Pinpoint the cell where the given text exists, returning its [X, Y] midpoint coordinate. 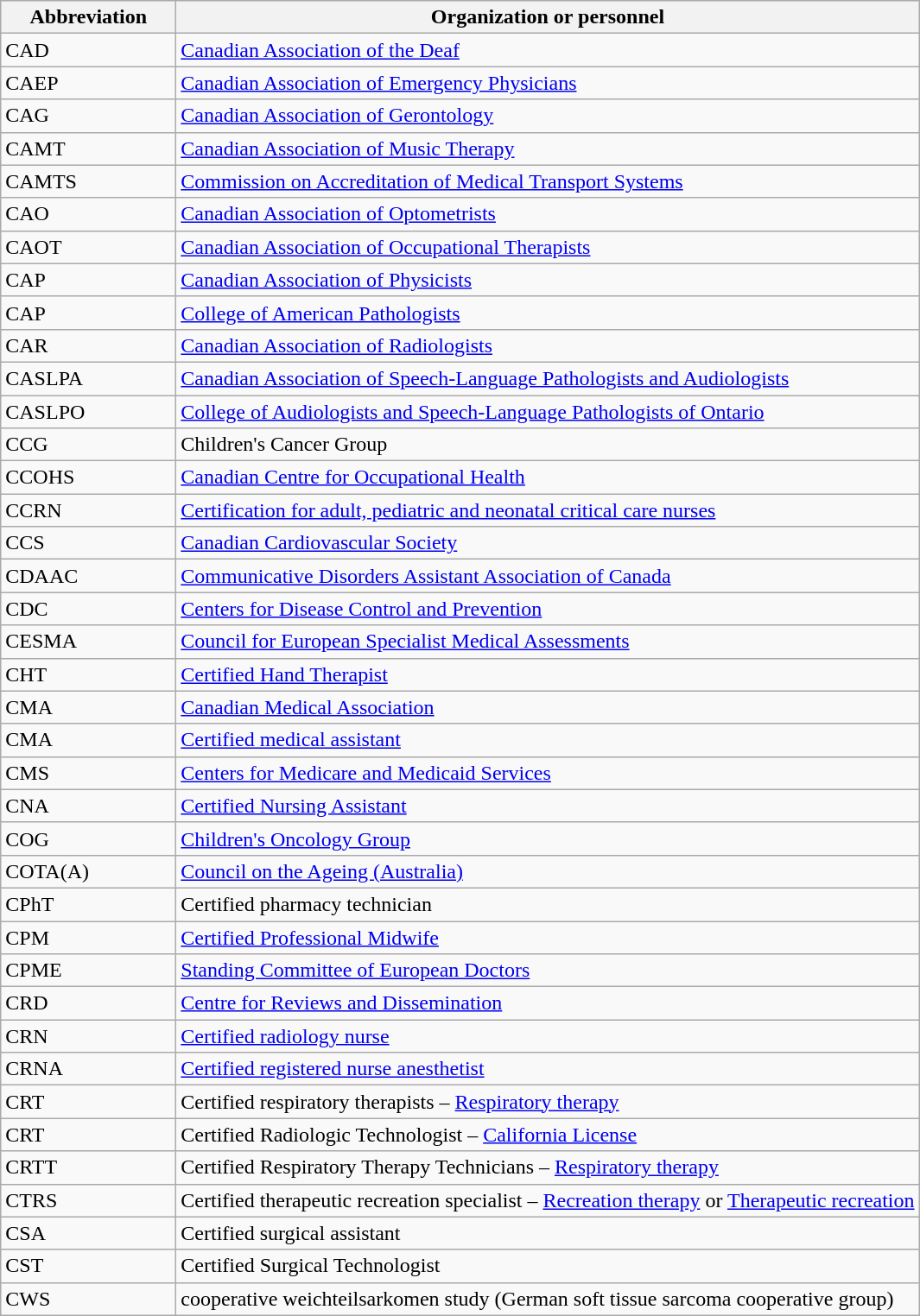
Certified registered nurse anesthetist [548, 1069]
Canadian Association of Music Therapy [548, 149]
CCOHS [88, 478]
Children's Oncology Group [548, 838]
Certified Surgical Technologist [548, 1266]
CAO [88, 214]
CAR [88, 345]
CMS [88, 773]
Abbreviation [88, 17]
Communicative Disorders Assistant Association of Canada [548, 576]
Certified medical assistant [548, 740]
Canadian Association of Optometrists [548, 214]
CPhT [88, 904]
CHT [88, 674]
CESMA [88, 642]
CAD [88, 50]
CSA [88, 1233]
Council on the Ageing (Australia) [548, 871]
Canadian Association of Gerontology [548, 116]
CPME [88, 971]
CRNA [88, 1069]
Certified Radiologic Technologist – California License [548, 1135]
CNA [88, 806]
CDC [88, 609]
CST [88, 1266]
Canadian Medical Association [548, 707]
CAMT [88, 149]
Certified radiology nurse [548, 1036]
Certified Professional Midwife [548, 937]
College of Audiologists and Speech-Language Pathologists of Ontario [548, 412]
Centre for Reviews and Dissemination [548, 1003]
CDAAC [88, 576]
College of American Pathologists [548, 313]
CAG [88, 116]
Council for European Specialist Medical Assessments [548, 642]
CAMTS [88, 181]
Certified Respiratory Therapy Technicians – Respiratory therapy [548, 1167]
COTA(A) [88, 871]
COG [88, 838]
CPM [88, 937]
cooperative weichteilsarkomen study (German soft tissue sarcoma cooperative group) [548, 1299]
Certified respiratory therapists – Respiratory therapy [548, 1102]
Canadian Centre for Occupational Health [548, 478]
CASLPO [88, 412]
CWS [88, 1299]
Standing Committee of European Doctors [548, 971]
Canadian Association of Emergency Physicians [548, 83]
CAOT [88, 247]
CCG [88, 445]
Certification for adult, pediatric and neonatal critical care nurses [548, 510]
CRN [88, 1036]
Organization or personnel [548, 17]
Canadian Association of Speech-Language Pathologists and Audiologists [548, 378]
Children's Cancer Group [548, 445]
Canadian Association of the Deaf [548, 50]
Canadian Cardiovascular Society [548, 543]
CRTT [88, 1167]
Canadian Association of Occupational Therapists [548, 247]
Centers for Disease Control and Prevention [548, 609]
CAEP [88, 83]
Certified therapeutic recreation specialist – Recreation therapy or Therapeutic recreation [548, 1200]
CCS [88, 543]
Commission on Accreditation of Medical Transport Systems [548, 181]
Certified Nursing Assistant [548, 806]
CASLPA [88, 378]
Canadian Association of Physicists [548, 280]
Certified pharmacy technician [548, 904]
CRD [88, 1003]
CTRS [88, 1200]
Certified surgical assistant [548, 1233]
Centers for Medicare and Medicaid Services [548, 773]
Certified Hand Therapist [548, 674]
CCRN [88, 510]
Canadian Association of Radiologists [548, 345]
